Return (x, y) of the center of cell containing provided text 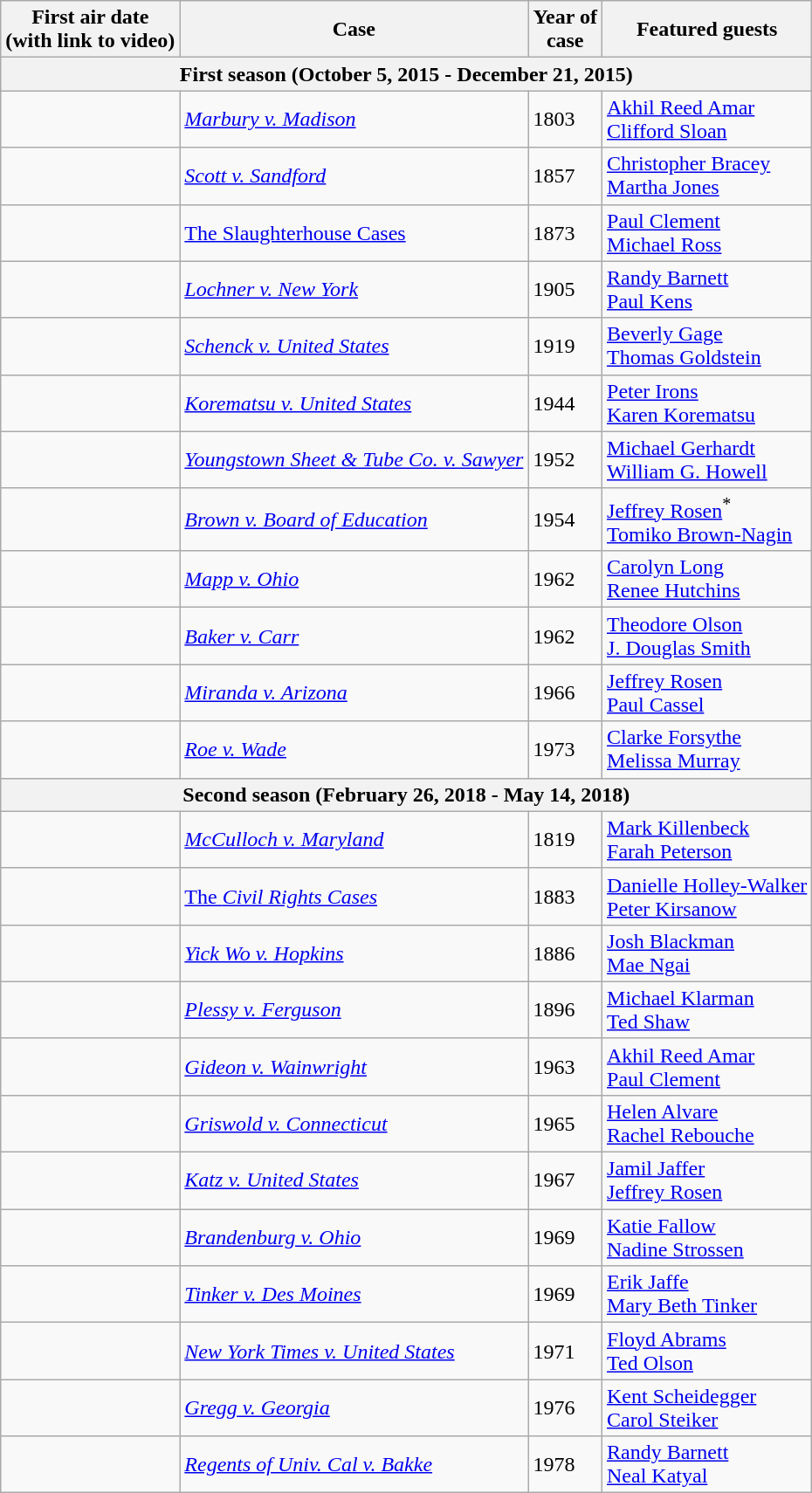
Yick Wo v. Hopkins (354, 953)
1873 (566, 232)
Lochner v. New York (354, 290)
Randy BarnettNeal Katyal (707, 1465)
First air date(with link to video) (91, 30)
New York Times v. United States (354, 1352)
Gideon v. Wainwright (354, 1067)
1944 (566, 403)
Jeffrey RosenPaul Cassel (707, 693)
Second season (February 26, 2018 - May 14, 2018) (407, 795)
1883 (566, 896)
Featured guests (707, 30)
1976 (566, 1407)
Marbury v. Madison (354, 119)
1857 (566, 176)
Josh BlackmanMae Ngai (707, 953)
Danielle Holley-WalkerPeter Kirsanow (707, 896)
Brown v. Board of Education (354, 519)
Michael KlarmanTed Shaw (707, 1009)
1971 (566, 1352)
1886 (566, 953)
Jamil JafferJeffrey Rosen (707, 1180)
First season (October 5, 2015 - December 21, 2015) (407, 74)
Scott v. Sandford (354, 176)
Erik JaffeMary Beth Tinker (707, 1294)
Youngstown Sheet & Tube Co. v. Sawyer (354, 459)
Peter IronsKaren Korematsu (707, 403)
Roe v. Wade (354, 749)
Mapp v. Ohio (354, 580)
Randy BarnettPaul Kens (707, 290)
Helen AlvareRachel Rebouche (707, 1123)
Brandenburg v. Ohio (354, 1238)
Floyd AbramsTed Olson (707, 1352)
Theodore OlsonJ. Douglas Smith (707, 636)
Beverly GageThomas Goldstein (707, 346)
1954 (566, 519)
Year ofcase (566, 30)
Carolyn LongRenee Hutchins (707, 580)
Regents of Univ. Cal v. Bakke (354, 1465)
Schenck v. United States (354, 346)
1967 (566, 1180)
1819 (566, 840)
Akhil Reed AmarClifford Sloan (707, 119)
Miranda v. Arizona (354, 693)
McCulloch v. Maryland (354, 840)
1803 (566, 119)
Kent ScheideggerCarol Steiker (707, 1407)
1978 (566, 1465)
Akhil Reed AmarPaul Clement (707, 1067)
1973 (566, 749)
Case (354, 30)
1966 (566, 693)
Korematsu v. United States (354, 403)
Baker v. Carr (354, 636)
1896 (566, 1009)
1919 (566, 346)
Griswold v. Connecticut (354, 1123)
Clarke ForsytheMelissa Murray (707, 749)
1952 (566, 459)
Michael GerhardtWilliam G. Howell (707, 459)
The Civil Rights Cases (354, 896)
1963 (566, 1067)
The Slaughterhouse Cases (354, 232)
1965 (566, 1123)
Paul ClementMichael Ross (707, 232)
Christopher BraceyMartha Jones (707, 176)
Gregg v. Georgia (354, 1407)
Tinker v. Des Moines (354, 1294)
Plessy v. Ferguson (354, 1009)
Katz v. United States (354, 1180)
Katie FallowNadine Strossen (707, 1238)
Mark KillenbeckFarah Peterson (707, 840)
Jeffrey Rosen*Tomiko Brown-Nagin (707, 519)
1905 (566, 290)
